Extract the [X, Y] coordinate from the center of the cell holding the provided text.  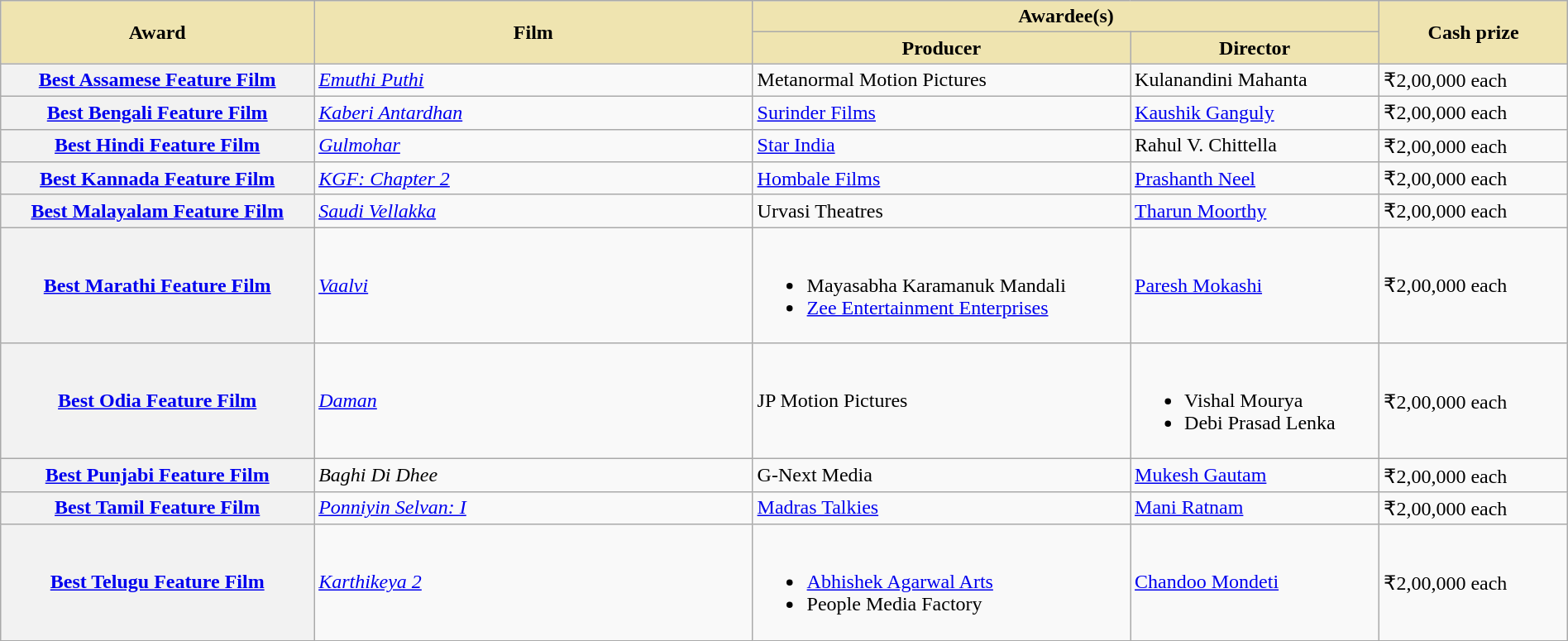
Gulmohar [533, 146]
G-Next Media [941, 476]
Vaalvi [533, 285]
Baghi Di Dhee [533, 476]
Awardee(s) [1066, 17]
Best Malayalam Feature Film [157, 211]
Daman [533, 401]
Metanormal Motion Pictures [941, 80]
Paresh Mokashi [1255, 285]
Kaberi Antardhan [533, 112]
KGF: Chapter 2 [533, 179]
Best Telugu Feature Film [157, 582]
Kulanandini Mahanta [1255, 80]
Best Punjabi Feature Film [157, 476]
Rahul V. Chittella [1255, 146]
Madras Talkies [941, 508]
Kaushik Ganguly [1255, 112]
Chandoo Mondeti [1255, 582]
Best Marathi Feature Film [157, 285]
Best Odia Feature Film [157, 401]
Best Bengali Feature Film [157, 112]
Abhishek Agarwal ArtsPeople Media Factory [941, 582]
Urvasi Theatres [941, 211]
Best Hindi Feature Film [157, 146]
Surinder Films [941, 112]
Award [157, 32]
Hombale Films [941, 179]
Emuthi Puthi [533, 80]
Prashanth Neel [1255, 179]
Mukesh Gautam [1255, 476]
Vishal MouryaDebi Prasad Lenka [1255, 401]
Best Kannada Feature Film [157, 179]
Tharun Moorthy [1255, 211]
Mani Ratnam [1255, 508]
Director [1255, 48]
JP Motion Pictures [941, 401]
Mayasabha Karamanuk MandaliZee Entertainment Enterprises [941, 285]
Film [533, 32]
Star India [941, 146]
Best Assamese Feature Film [157, 80]
Producer [941, 48]
Cash prize [1474, 32]
Best Tamil Feature Film [157, 508]
Saudi Vellakka [533, 211]
Karthikeya 2 [533, 582]
Ponniyin Selvan: I [533, 508]
